Capture the cell that displays the provided text and extract its (x, y) central coordinate. 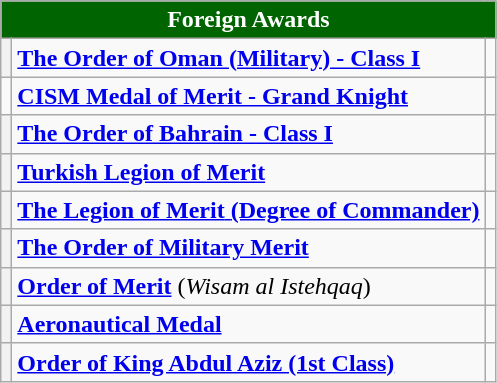
The Order of Military Merit (248, 248)
Aeronautical Medal (248, 324)
Turkish Legion of Merit (248, 172)
Order of King Abdul Aziz (1st Class) (248, 362)
The Order of Bahrain - Class I (248, 134)
Foreign Awards (248, 20)
Order of Merit (Wisam al Istehqaq) (248, 286)
CISM Medal of Merit - Grand Knight (248, 96)
The Order of Oman (Military) - Class I (248, 58)
The Legion of Merit (Degree of Commander) (248, 210)
